Find where the given text appears and provide that cell's center as [x, y] coordinate. 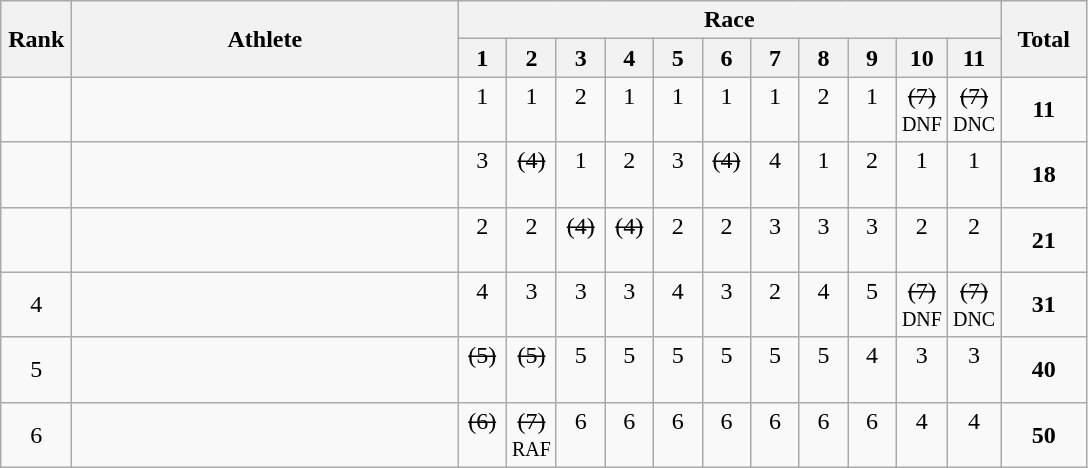
(7)RAF [531, 434]
Rank [36, 39]
Total [1044, 39]
7 [776, 58]
50 [1044, 434]
31 [1044, 304]
Athlete [265, 39]
8 [824, 58]
9 [872, 58]
21 [1044, 240]
10 [922, 58]
Race [730, 20]
(6) [482, 434]
18 [1044, 174]
40 [1044, 370]
